Search for the cell housing the specified text and yield its (x, y) center coordinate. 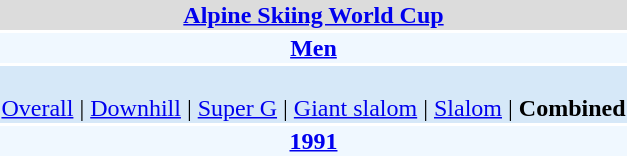
Overall | Downhill | Super G | Giant slalom | Slalom | Combined (314, 94)
1991 (314, 141)
Alpine Skiing World Cup (314, 15)
Men (314, 48)
